Provide the [x, y] coordinate of the cell's center where the given text is located.  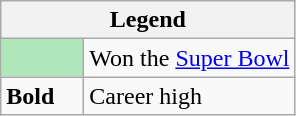
Won the Super Bowl [190, 58]
Legend [148, 20]
Bold [42, 96]
Career high [190, 96]
